Scan for the cell matching the given text and deliver its [X, Y] coordinate at center. 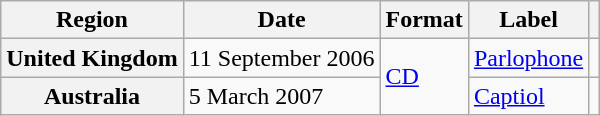
Parlophone [528, 58]
Format [424, 20]
Captiol [528, 96]
11 September 2006 [282, 58]
5 March 2007 [282, 96]
Australia [92, 96]
CD [424, 77]
Label [528, 20]
United Kingdom [92, 58]
Date [282, 20]
Region [92, 20]
